Provide the [X, Y] coordinate of the cell's center where the given text is located.  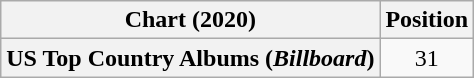
31 [427, 58]
US Top Country Albums (Billboard) [190, 58]
Chart (2020) [190, 20]
Position [427, 20]
